Pinpoint the cell where the given text exists, returning its [X, Y] midpoint coordinate. 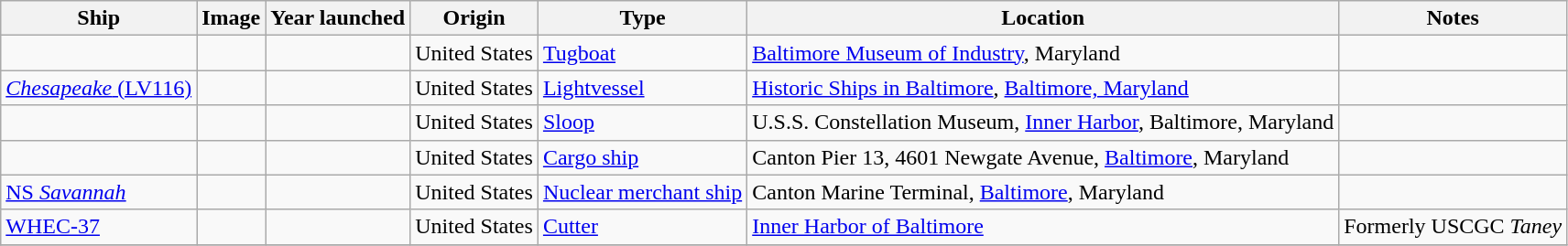
Origin [474, 18]
Cargo ship [642, 157]
Baltimore Museum of Industry, Maryland [1043, 53]
Location [1043, 18]
Inner Harbor of Baltimore [1043, 227]
Historic Ships in Baltimore, Baltimore, Maryland [1043, 88]
Notes [1453, 18]
Image [231, 18]
Formerly USCGC Taney [1453, 227]
Year launched [338, 18]
Type [642, 18]
Chesapeake (LV116) [99, 88]
Cutter [642, 227]
Ship [99, 18]
Lightvessel [642, 88]
Tugboat [642, 53]
Sloop [642, 123]
WHEC-37 [99, 227]
Canton Pier 13, 4601 Newgate Avenue, Baltimore, Maryland [1043, 157]
Nuclear merchant ship [642, 192]
NS Savannah [99, 192]
U.S.S. Constellation Museum, Inner Harbor, Baltimore, Maryland [1043, 123]
Canton Marine Terminal, Baltimore, Maryland [1043, 192]
